Return [X, Y] of the center of cell containing provided text 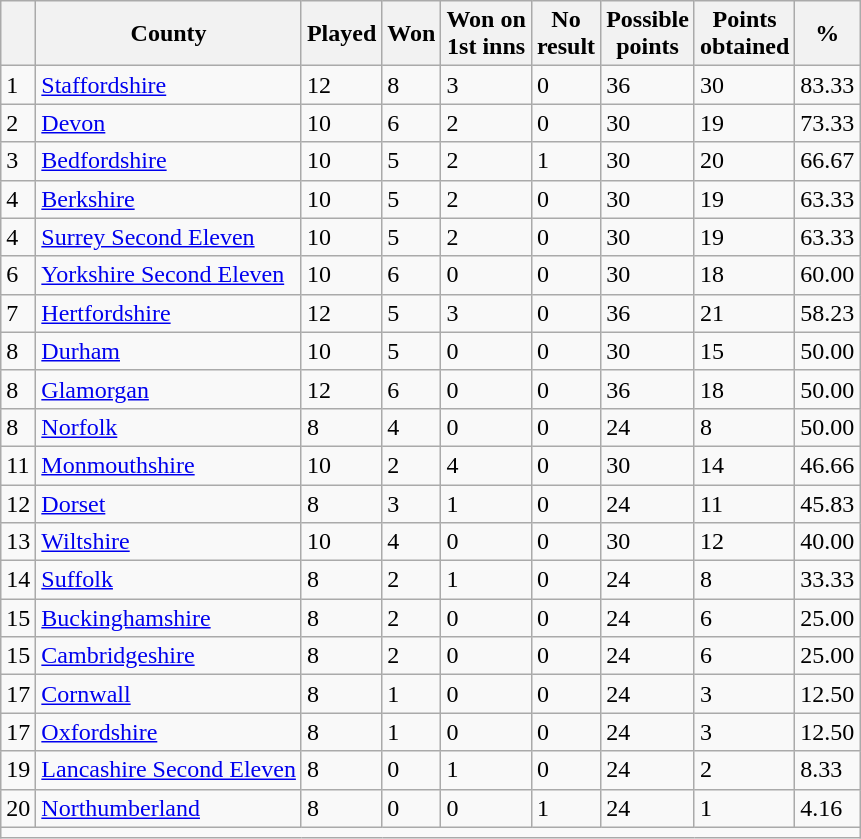
Northumberland [169, 808]
33.33 [828, 580]
Cambridgeshire [169, 656]
45.83 [828, 503]
21 [744, 313]
Won on1st inns [486, 34]
Norfolk [169, 427]
58.23 [828, 313]
Staffordshire [169, 85]
Suffolk [169, 580]
40.00 [828, 542]
8.33 [828, 770]
% [828, 34]
13 [18, 542]
Bedfordshire [169, 161]
60.00 [828, 275]
4.16 [828, 808]
Cornwall [169, 694]
Surrey Second Eleven [169, 237]
7 [18, 313]
66.67 [828, 161]
Dorset [169, 503]
Durham [169, 351]
County [169, 34]
Buckinghamshire [169, 618]
Monmouthshire [169, 465]
Yorkshire Second Eleven [169, 275]
Pointsobtained [744, 34]
46.66 [828, 465]
Berkshire [169, 199]
Noresult [566, 34]
Played [341, 34]
Oxfordshire [169, 732]
Wiltshire [169, 542]
Possiblepoints [648, 34]
Won [412, 34]
Lancashire Second Eleven [169, 770]
Glamorgan [169, 389]
Hertfordshire [169, 313]
83.33 [828, 85]
73.33 [828, 123]
Devon [169, 123]
